For the text-containing cell, return its midpoint in [x, y] coordinate format. 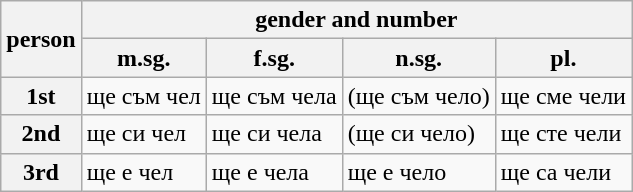
person [41, 39]
ще съм чела [274, 96]
ще съм чел [144, 96]
ще е чела [274, 172]
ще са чели [563, 172]
1st [41, 96]
(ще съм чело) [418, 96]
ще си чела [274, 134]
3rd [41, 172]
2nd [41, 134]
m.sg. [144, 58]
ще сме чели [563, 96]
n.sg. [418, 58]
ще си чел [144, 134]
(ще си челo) [418, 134]
f.sg. [274, 58]
gender and number [356, 20]
pl. [563, 58]
ще е чел [144, 172]
ще сте чели [563, 134]
ще е чело [418, 172]
